Output the (x, y) coordinate of the center of the cell containing the given text.  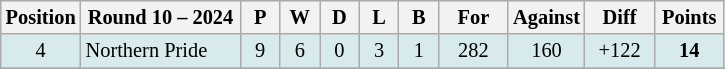
For (474, 17)
Round 10 – 2024 (161, 17)
1 (419, 51)
Against (546, 17)
Diff (620, 17)
6 (300, 51)
282 (474, 51)
14 (689, 51)
0 (340, 51)
B (419, 17)
+122 (620, 51)
160 (546, 51)
Position (41, 17)
L (379, 17)
W (300, 17)
Points (689, 17)
4 (41, 51)
3 (379, 51)
9 (260, 51)
Northern Pride (161, 51)
P (260, 17)
D (340, 17)
